Identify which cell holds the provided text, then report its [X, Y] central coordinate. 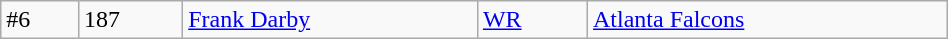
WR [532, 20]
#6 [40, 20]
187 [130, 20]
Frank Darby [330, 20]
Atlanta Falcons [768, 20]
